From the cell containing the given text, extract its center point as (x, y) coordinate. 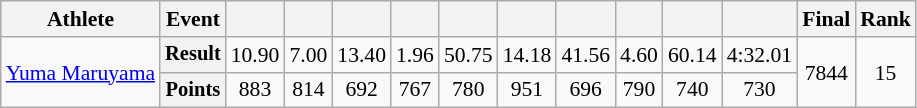
Event (193, 19)
Result (193, 55)
1.96 (415, 55)
790 (639, 90)
740 (692, 90)
Points (193, 90)
60.14 (692, 55)
41.56 (586, 55)
883 (256, 90)
730 (760, 90)
4:32.01 (760, 55)
692 (362, 90)
14.18 (528, 55)
696 (586, 90)
15 (886, 72)
7844 (826, 72)
814 (308, 90)
780 (468, 90)
7.00 (308, 55)
Athlete (80, 19)
Yuma Maruyama (80, 72)
951 (528, 90)
Final (826, 19)
767 (415, 90)
13.40 (362, 55)
Rank (886, 19)
4.60 (639, 55)
50.75 (468, 55)
10.90 (256, 55)
